Capture the cell that displays the provided text and extract its (X, Y) central coordinate. 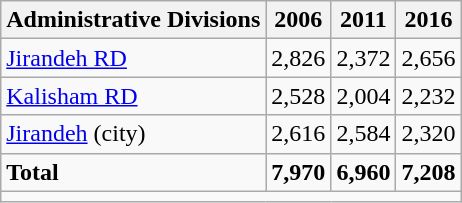
2,584 (364, 134)
Jirandeh RD (134, 58)
7,970 (298, 172)
2,528 (298, 96)
2006 (298, 20)
2011 (364, 20)
6,960 (364, 172)
Total (134, 172)
7,208 (428, 172)
2,616 (298, 134)
Kalisham RD (134, 96)
2,320 (428, 134)
2,372 (364, 58)
Administrative Divisions (134, 20)
2,656 (428, 58)
2,004 (364, 96)
2016 (428, 20)
2,826 (298, 58)
Jirandeh (city) (134, 134)
2,232 (428, 96)
